Provide the (x, y) coordinate of the cell's center where the given text is located.  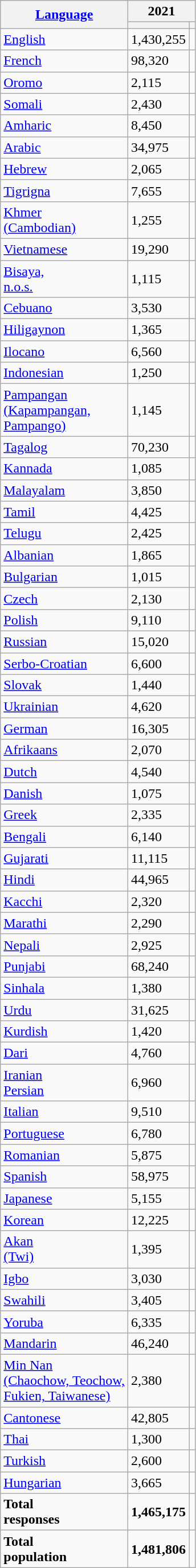
Thai (64, 1439)
15,020 (158, 642)
Cantonese (64, 1418)
2,925 (158, 945)
Igbo (64, 1279)
46,240 (158, 1343)
Kannada (64, 469)
11,115 (158, 858)
6,780 (158, 1133)
1,465,175 (158, 1512)
Polish (64, 620)
16,305 (158, 729)
IranianPersian (64, 1083)
Marathi (64, 923)
Italian (64, 1112)
12,225 (158, 1220)
1,865 (158, 555)
98,320 (158, 61)
French (64, 61)
4,620 (158, 707)
Bengali (64, 837)
1,395 (158, 1249)
Romanian (64, 1155)
2,065 (158, 169)
3,530 (158, 308)
2,600 (158, 1461)
Japanese (64, 1198)
1,145 (158, 410)
31,625 (158, 1010)
1,440 (158, 685)
Hebrew (64, 169)
Malayalam (64, 490)
7,655 (158, 191)
Nepali (64, 945)
1,420 (158, 1032)
5,875 (158, 1155)
44,965 (158, 880)
Afrikaans (64, 750)
1,115 (158, 279)
Mandarin (64, 1343)
Dutch (64, 772)
2,070 (158, 750)
Pampangan(Kapampangan,Pampango) (64, 410)
Urdu (64, 1010)
19,290 (158, 249)
German (64, 729)
42,805 (158, 1418)
Kurdish (64, 1032)
Min Nan(Chaochow, Teochow,Fukien, Taiwanese) (64, 1380)
4,540 (158, 772)
Somali (64, 104)
Czech (64, 598)
2,425 (158, 533)
Khmer(Cambodian) (64, 220)
4,425 (158, 512)
Cebuano (64, 308)
Danish (64, 793)
2,130 (158, 598)
3,030 (158, 1279)
Vietnamese (64, 249)
Oromo (64, 82)
Kacchi (64, 901)
Slovak (64, 685)
Ilocano (64, 351)
1,481,806 (158, 1549)
Bisaya,n.o.s. (64, 279)
70,230 (158, 447)
6,560 (158, 351)
1,250 (158, 373)
2,320 (158, 901)
2,290 (158, 923)
Hungarian (64, 1483)
6,600 (158, 664)
68,240 (158, 966)
Serbo-Croatian (64, 664)
Language (64, 15)
2,335 (158, 815)
Telugu (64, 533)
34,975 (158, 147)
6,960 (158, 1083)
Swahili (64, 1300)
1,300 (158, 1439)
Hindi (64, 880)
5,155 (158, 1198)
Dari (64, 1053)
3,665 (158, 1483)
6,335 (158, 1322)
Tigrigna (64, 191)
Indonesian (64, 373)
Hiligaynon (64, 330)
Punjabi (64, 966)
Totalresponses (64, 1512)
Korean (64, 1220)
1,015 (158, 577)
1,380 (158, 988)
Spanish (64, 1177)
1,255 (158, 220)
Akan(Twi) (64, 1249)
9,110 (158, 620)
Portuguese (64, 1133)
1,365 (158, 330)
1,075 (158, 793)
Tagalog (64, 447)
3,850 (158, 490)
2,430 (158, 104)
6,140 (158, 837)
Sinhala (64, 988)
58,975 (158, 1177)
Greek (64, 815)
Gujarati (64, 858)
2,115 (158, 82)
English (64, 39)
Arabic (64, 147)
2,380 (158, 1380)
Albanian (64, 555)
Bulgarian (64, 577)
Yoruba (64, 1322)
Totalpopulation (64, 1549)
1,430,255 (158, 39)
Turkish (64, 1461)
1,085 (158, 469)
Ukrainian (64, 707)
4,760 (158, 1053)
Amharic (64, 126)
3,405 (158, 1300)
Tamil (64, 512)
Russian (64, 642)
8,450 (158, 126)
9,510 (158, 1112)
2021 (162, 11)
